For the text-containing cell, return its midpoint in [X, Y] coordinate format. 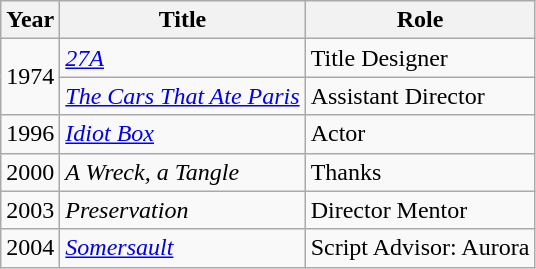
Year [30, 20]
Assistant Director [420, 96]
27A [182, 58]
Idiot Box [182, 134]
2003 [30, 210]
A Wreck, a Tangle [182, 172]
Preservation [182, 210]
The Cars That Ate Paris [182, 96]
2000 [30, 172]
Actor [420, 134]
Title Designer [420, 58]
Somersault [182, 248]
Director Mentor [420, 210]
Title [182, 20]
1974 [30, 77]
Thanks [420, 172]
Role [420, 20]
Script Advisor: Aurora [420, 248]
2004 [30, 248]
1996 [30, 134]
